Provide the [X, Y] coordinate of the cell's center where the given text is located.  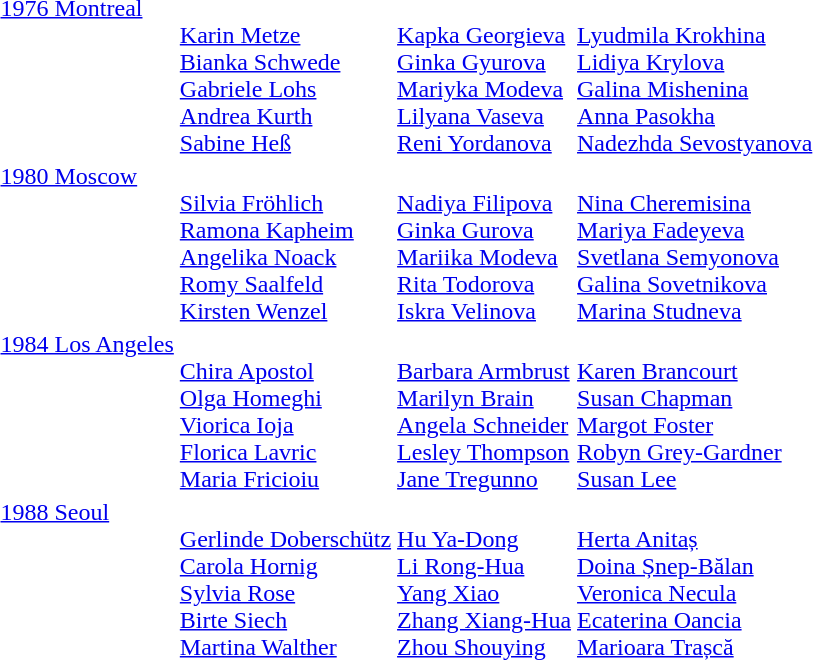
Silvia FröhlichRamona KapheimAngelika NoackRomy SaalfeldKirsten Wenzel [285, 244]
Nadiya FilipovaGinka GurovaMariika ModevaRita TodorovaIskra Velinova [484, 244]
Barbara ArmbrustMarilyn BrainAngela SchneiderLesley ThompsonJane Tregunno [484, 412]
Chira ApostolOlga HomeghiViorica IojaFlorica LavricMaria Fricioiu [285, 412]
